Scan for the cell matching the given text and deliver its [x, y] coordinate at center. 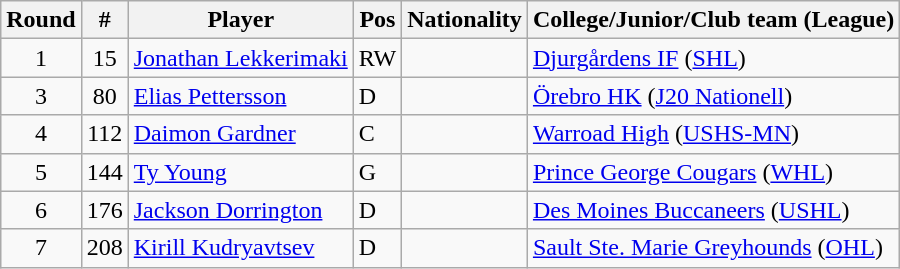
Des Moines Buccaneers (USHL) [713, 210]
Kirill Kudryavtsev [240, 248]
RW [377, 58]
Player [240, 20]
7 [41, 248]
4 [41, 134]
Jackson Dorrington [240, 210]
C [377, 134]
Round [41, 20]
80 [104, 96]
# [104, 20]
Örebro HK (J20 Nationell) [713, 96]
Elias Pettersson [240, 96]
Warroad High (USHS-MN) [713, 134]
3 [41, 96]
6 [41, 210]
5 [41, 172]
Djurgårdens IF (SHL) [713, 58]
15 [104, 58]
208 [104, 248]
1 [41, 58]
Nationality [465, 20]
Daimon Gardner [240, 134]
176 [104, 210]
College/Junior/Club team (League) [713, 20]
Sault Ste. Marie Greyhounds (OHL) [713, 248]
Pos [377, 20]
Ty Young [240, 172]
Prince George Cougars (WHL) [713, 172]
G [377, 172]
112 [104, 134]
144 [104, 172]
Jonathan Lekkerimaki [240, 58]
